Return [x, y] of the center of cell containing provided text 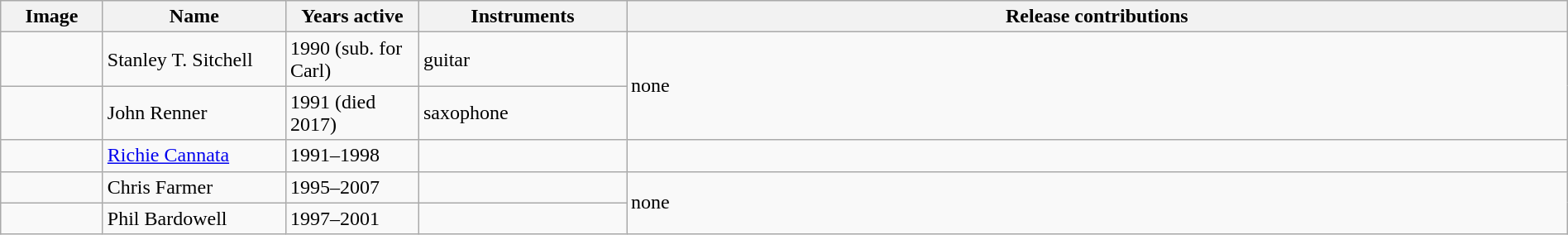
John Renner [194, 113]
guitar [523, 60]
Chris Farmer [194, 187]
saxophone [523, 113]
Phil Bardowell [194, 218]
1990 (sub. for Carl) [352, 60]
1997–2001 [352, 218]
Instruments [523, 17]
1995–2007 [352, 187]
1991 (died 2017) [352, 113]
Release contributions [1097, 17]
Stanley T. Sitchell [194, 60]
Years active [352, 17]
1991–1998 [352, 156]
Image [52, 17]
Richie Cannata [194, 156]
Name [194, 17]
